Identify which cell holds the provided text, then report its (x, y) central coordinate. 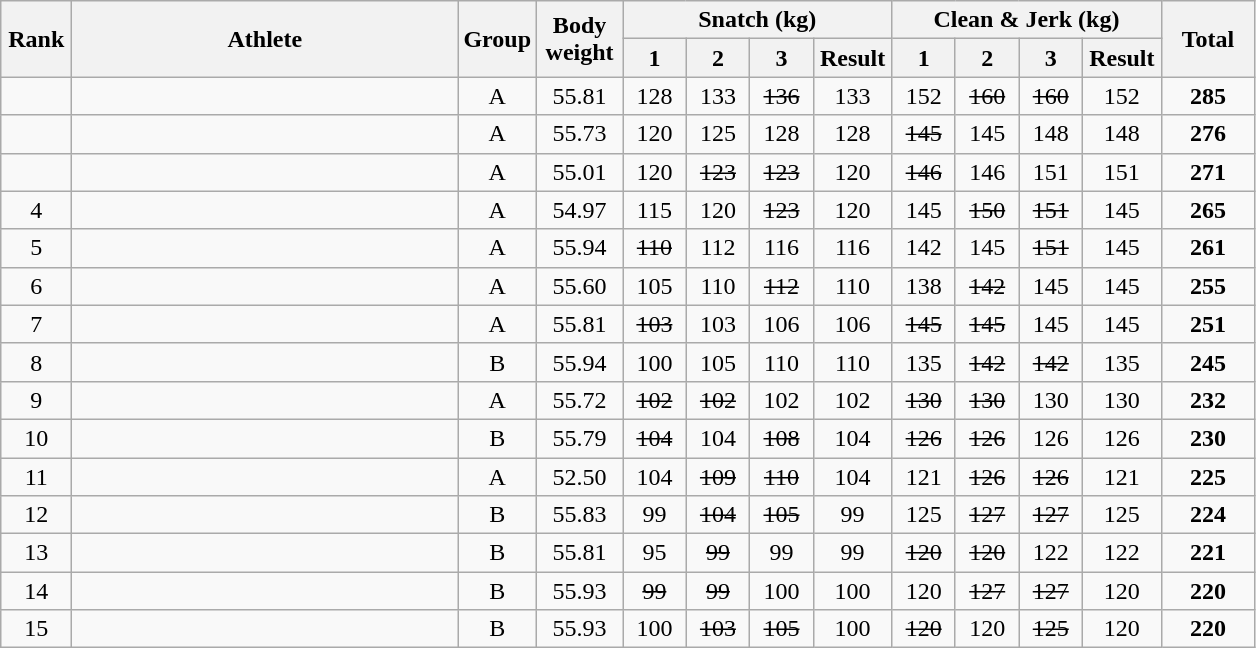
251 (1208, 324)
108 (782, 438)
Clean & Jerk (kg) (1026, 20)
7 (36, 324)
221 (1208, 553)
14 (36, 591)
276 (1208, 134)
55.60 (580, 286)
55.72 (580, 400)
115 (655, 210)
55.73 (580, 134)
55.01 (580, 172)
11 (36, 477)
Body weight (580, 39)
136 (782, 96)
225 (1208, 477)
4 (36, 210)
265 (1208, 210)
15 (36, 629)
261 (1208, 248)
271 (1208, 172)
109 (718, 477)
230 (1208, 438)
52.50 (580, 477)
10 (36, 438)
Group (498, 39)
8 (36, 362)
54.97 (580, 210)
245 (1208, 362)
150 (987, 210)
6 (36, 286)
55.83 (580, 515)
55.79 (580, 438)
285 (1208, 96)
224 (1208, 515)
9 (36, 400)
95 (655, 553)
Snatch (kg) (758, 20)
12 (36, 515)
Rank (36, 39)
232 (1208, 400)
Athlete (265, 39)
138 (924, 286)
13 (36, 553)
5 (36, 248)
Total (1208, 39)
255 (1208, 286)
